Locate the cell with the specified text and output its (X, Y) center coordinate. 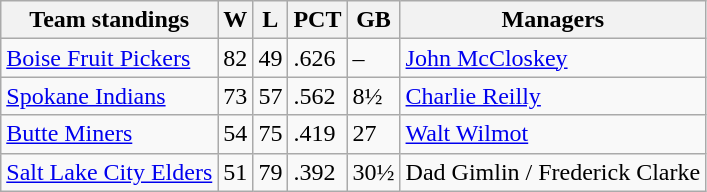
Managers (553, 20)
79 (270, 172)
82 (236, 58)
Butte Miners (110, 134)
57 (270, 96)
Boise Fruit Pickers (110, 58)
51 (236, 172)
75 (270, 134)
Team standings (110, 20)
27 (374, 134)
.562 (318, 96)
John McCloskey (553, 58)
PCT (318, 20)
30½ (374, 172)
Spokane Indians (110, 96)
8½ (374, 96)
73 (236, 96)
Salt Lake City Elders (110, 172)
Charlie Reilly (553, 96)
Dad Gimlin / Frederick Clarke (553, 172)
Walt Wilmot (553, 134)
L (270, 20)
W (236, 20)
.419 (318, 134)
GB (374, 20)
54 (236, 134)
– (374, 58)
.626 (318, 58)
49 (270, 58)
.392 (318, 172)
